Return (X, Y) of the center of cell containing provided text 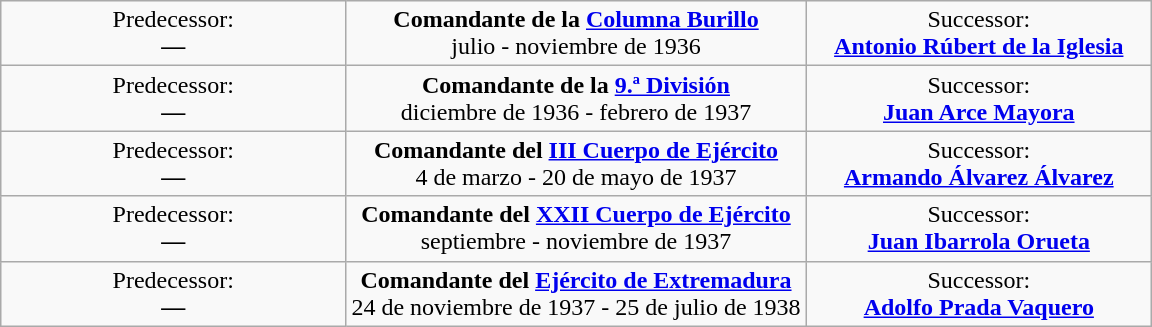
Successor: Armando Álvarez Álvarez (978, 164)
Comandante del XXII Cuerpo de Ejércitoseptiembre - noviembre de 1937 (576, 228)
Successor: Juan Arce Mayora (978, 98)
Successor: Adolfo Prada Vaquero (978, 294)
Successor: Antonio Rúbert de la Iglesia (978, 34)
Comandante del III Cuerpo de Ejército4 de marzo - 20 de mayo de 1937 (576, 164)
Comandante de la Columna Burillojulio - noviembre de 1936 (576, 34)
Comandante de la 9.ª Divisióndiciembre de 1936 - febrero de 1937 (576, 98)
Comandante del Ejército de Extremadura24 de noviembre de 1937 - 25 de julio de 1938 (576, 294)
Successor: Juan Ibarrola Orueta (978, 228)
